Search for the cell housing the specified text and yield its (x, y) center coordinate. 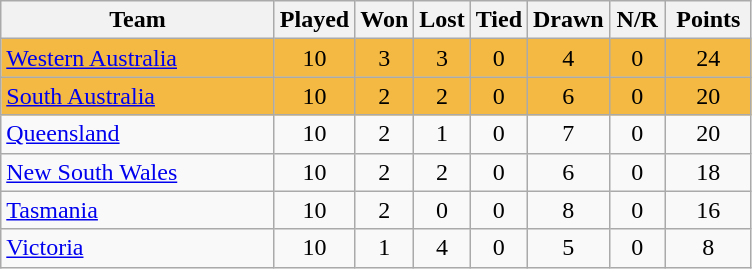
Queensland (138, 134)
7 (569, 134)
Victoria (138, 248)
5 (569, 248)
24 (708, 58)
16 (708, 210)
Played (314, 20)
Points (708, 20)
Drawn (569, 20)
Team (138, 20)
Won (384, 20)
Western Australia (138, 58)
Tied (498, 20)
South Australia (138, 96)
N/R (637, 20)
New South Wales (138, 172)
Tasmania (138, 210)
18 (708, 172)
Lost (442, 20)
